Locate the cell with the specified text and output its (X, Y) center coordinate. 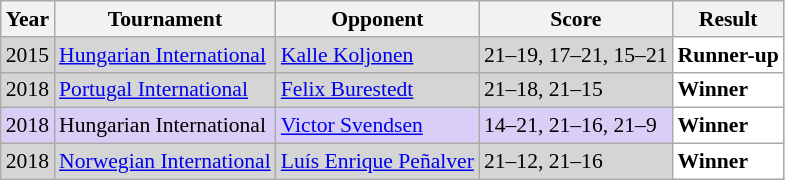
21–18, 21–15 (576, 90)
2015 (28, 55)
Felix Burestedt (378, 90)
Kalle Koljonen (378, 55)
Norwegian International (165, 162)
21–12, 21–16 (576, 162)
Runner-up (728, 55)
Portugal International (165, 90)
Tournament (165, 19)
Result (728, 19)
Opponent (378, 19)
21–19, 17–21, 15–21 (576, 55)
14–21, 21–16, 21–9 (576, 126)
Victor Svendsen (378, 126)
Luís Enrique Peñalver (378, 162)
Score (576, 19)
Year (28, 19)
